For the text-containing cell, return its midpoint in [X, Y] coordinate format. 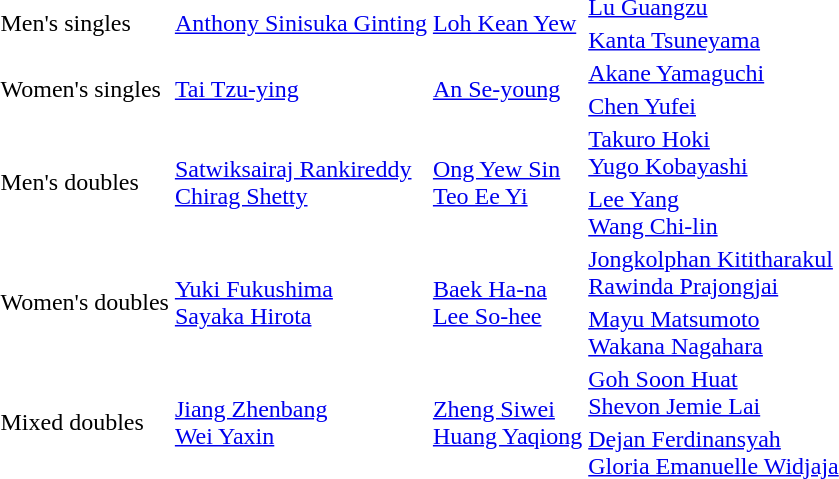
Yuki Fukushima Sayaka Hirota [300, 302]
Ong Yew Sin Teo Ee Yi [507, 182]
Baek Ha-na Lee So-hee [507, 302]
An Se-young [507, 90]
Tai Tzu-ying [300, 90]
Satwiksairaj Rankireddy Chirag Shetty [300, 182]
